Provide the (x, y) coordinate of the cell's center where the given text is located.  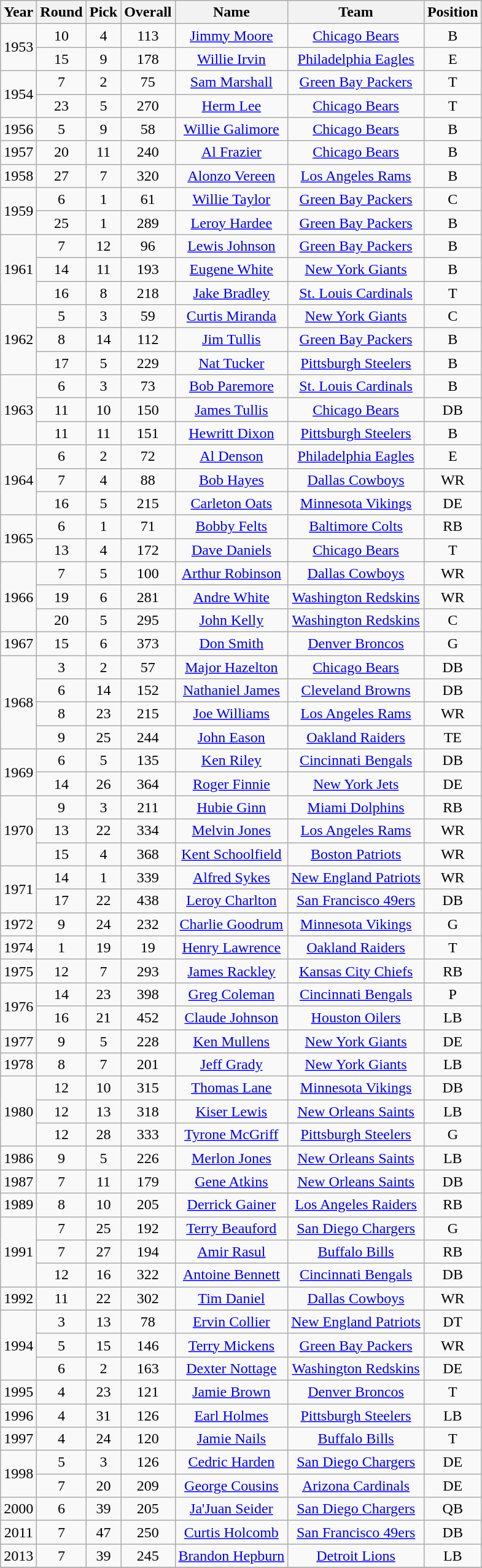
302 (148, 1298)
1991 (18, 1252)
1965 (18, 538)
293 (148, 971)
21 (103, 1017)
1976 (18, 1006)
368 (148, 854)
71 (148, 527)
Pick (103, 12)
Melvin Jones (231, 831)
Willie Irvin (231, 59)
120 (148, 1439)
193 (148, 269)
Al Frazier (231, 152)
Greg Coleman (231, 994)
Alonzo Vereen (231, 176)
Hubie Ginn (231, 807)
179 (148, 1182)
1998 (18, 1474)
192 (148, 1228)
1978 (18, 1065)
1962 (18, 340)
1970 (18, 831)
Cleveland Browns (356, 691)
Earl Holmes (231, 1415)
Ja'Juan Seider (231, 1509)
Team (356, 12)
1964 (18, 480)
P (453, 994)
Boston Patriots (356, 854)
Hewritt Dixon (231, 433)
31 (103, 1415)
Antoine Bennett (231, 1275)
1989 (18, 1205)
2013 (18, 1556)
Kent Schoolfield (231, 854)
26 (103, 784)
232 (148, 924)
Herm Lee (231, 106)
1966 (18, 597)
318 (148, 1111)
172 (148, 550)
Eugene White (231, 269)
1974 (18, 947)
194 (148, 1252)
1968 (18, 702)
112 (148, 340)
Major Hazelton (231, 667)
Terry Beauford (231, 1228)
Round (61, 12)
201 (148, 1065)
240 (148, 152)
Nathaniel James (231, 691)
373 (148, 643)
1967 (18, 643)
151 (148, 433)
228 (148, 1041)
Dexter Nottage (231, 1368)
Dave Daniels (231, 550)
Curtis Miranda (231, 316)
2011 (18, 1532)
Kiser Lewis (231, 1111)
295 (148, 620)
Alfred Sykes (231, 877)
1961 (18, 269)
398 (148, 994)
28 (103, 1135)
1972 (18, 924)
Arizona Cardinals (356, 1486)
218 (148, 293)
John Kelly (231, 620)
Jamie Brown (231, 1392)
229 (148, 363)
Willie Galimore (231, 129)
Terry Mickens (231, 1345)
178 (148, 59)
Leroy Hardee (231, 222)
452 (148, 1017)
163 (148, 1368)
1957 (18, 152)
250 (148, 1532)
Al Denson (231, 457)
1958 (18, 176)
Sam Marshall (231, 82)
Detroit Lions (356, 1556)
Tim Daniel (231, 1298)
322 (148, 1275)
Henry Lawrence (231, 947)
Claude Johnson (231, 1017)
Gene Atkins (231, 1182)
146 (148, 1345)
47 (103, 1532)
1986 (18, 1158)
1971 (18, 889)
152 (148, 691)
315 (148, 1088)
Jim Tullis (231, 340)
226 (148, 1158)
1980 (18, 1111)
333 (148, 1135)
244 (148, 737)
1997 (18, 1439)
320 (148, 176)
Curtis Holcomb (231, 1532)
Bob Hayes (231, 480)
339 (148, 877)
QB (453, 1509)
Nat Tucker (231, 363)
1959 (18, 211)
James Rackley (231, 971)
59 (148, 316)
334 (148, 831)
58 (148, 129)
Bobby Felts (231, 527)
Ken Mullens (231, 1041)
281 (148, 597)
Lewis Johnson (231, 246)
Position (453, 12)
Willie Taylor (231, 199)
57 (148, 667)
1977 (18, 1041)
1992 (18, 1298)
George Cousins (231, 1486)
Charlie Goodrum (231, 924)
Los Angeles Raiders (356, 1205)
Baltimore Colts (356, 527)
John Eason (231, 737)
1953 (18, 47)
Houston Oilers (356, 1017)
1956 (18, 129)
289 (148, 222)
1969 (18, 772)
Ken Riley (231, 761)
Kansas City Chiefs (356, 971)
Year (18, 12)
Merlon Jones (231, 1158)
61 (148, 199)
Jake Bradley (231, 293)
121 (148, 1392)
209 (148, 1486)
245 (148, 1556)
113 (148, 36)
Cedric Harden (231, 1462)
2000 (18, 1509)
Jeff Grady (231, 1065)
Tyrone McGriff (231, 1135)
150 (148, 410)
DT (453, 1322)
Miami Dolphins (356, 807)
New York Jets (356, 784)
1987 (18, 1182)
135 (148, 761)
1975 (18, 971)
Roger Finnie (231, 784)
1963 (18, 410)
TE (453, 737)
Arthur Robinson (231, 573)
1995 (18, 1392)
Name (231, 12)
Derrick Gainer (231, 1205)
1954 (18, 94)
78 (148, 1322)
Leroy Charlton (231, 901)
72 (148, 457)
Joe Williams (231, 714)
73 (148, 386)
270 (148, 106)
Thomas Lane (231, 1088)
75 (148, 82)
211 (148, 807)
100 (148, 573)
1996 (18, 1415)
Overall (148, 12)
Bob Paremore (231, 386)
Amir Rasul (231, 1252)
364 (148, 784)
88 (148, 480)
Jamie Nails (231, 1439)
96 (148, 246)
438 (148, 901)
Andre White (231, 597)
Brandon Hepburn (231, 1556)
Ervin Collier (231, 1322)
1994 (18, 1345)
James Tullis (231, 410)
Don Smith (231, 643)
Carleton Oats (231, 503)
Jimmy Moore (231, 36)
